Search for the cell housing the specified text and yield its (x, y) center coordinate. 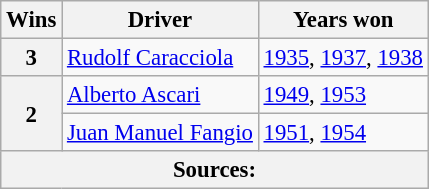
3 (32, 58)
Juan Manuel Fangio (160, 133)
Years won (343, 20)
1951, 1954 (343, 133)
Rudolf Caracciola (160, 58)
1935, 1937, 1938 (343, 58)
Sources: (215, 170)
2 (32, 114)
Driver (160, 20)
1949, 1953 (343, 95)
Alberto Ascari (160, 95)
Wins (32, 20)
